Return (x, y) of the center of cell containing provided text 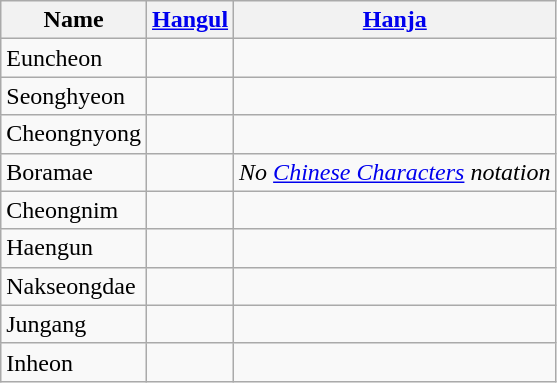
Boramae (74, 172)
Cheongnim (74, 210)
No Chinese Characters notation (395, 172)
Hangul (190, 20)
Name (74, 20)
Nakseongdae (74, 286)
Seonghyeon (74, 96)
Inheon (74, 362)
Cheongnyong (74, 134)
Jungang (74, 324)
Haengun (74, 248)
Hanja (395, 20)
Euncheon (74, 58)
